From the cell containing the given text, extract its center point as (x, y) coordinate. 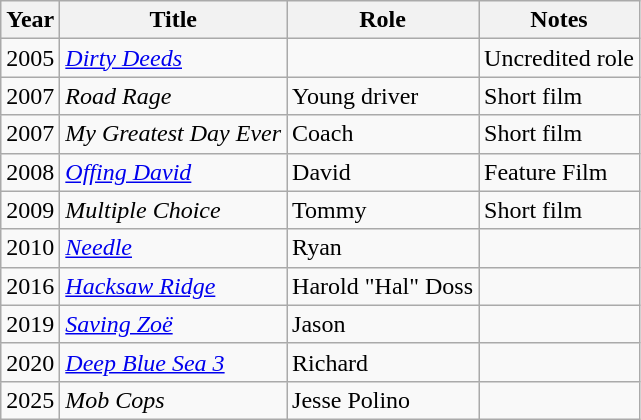
2010 (30, 248)
Deep Blue Sea 3 (174, 362)
Title (174, 20)
2025 (30, 400)
Ryan (383, 248)
2008 (30, 172)
Uncredited role (560, 58)
Hacksaw Ridge (174, 286)
Jason (383, 324)
Tommy (383, 210)
Road Rage (174, 96)
My Greatest Day Ever (174, 134)
Saving Zoë (174, 324)
Young driver (383, 96)
Multiple Choice (174, 210)
Dirty Deeds (174, 58)
Jesse Polino (383, 400)
Notes (560, 20)
Role (383, 20)
Feature Film (560, 172)
David (383, 172)
2019 (30, 324)
Offing David (174, 172)
Coach (383, 134)
Harold "Hal" Doss (383, 286)
2005 (30, 58)
2009 (30, 210)
2016 (30, 286)
Mob Cops (174, 400)
2020 (30, 362)
Richard (383, 362)
Needle (174, 248)
Year (30, 20)
